Provide the (X, Y) coordinate of the cell's center where the given text is located.  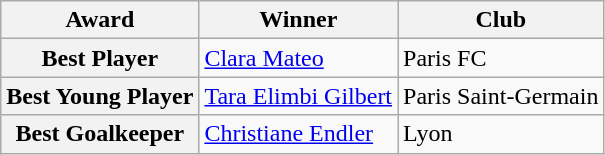
Winner (298, 20)
Best Young Player (100, 96)
Best Goalkeeper (100, 134)
Tara Elimbi Gilbert (298, 96)
Best Player (100, 58)
Christiane Endler (298, 134)
Paris FC (501, 58)
Clara Mateo (298, 58)
Award (100, 20)
Lyon (501, 134)
Club (501, 20)
Paris Saint-Germain (501, 96)
